Determine the [x, y] coordinate at the center of the cell enclosing the given text.  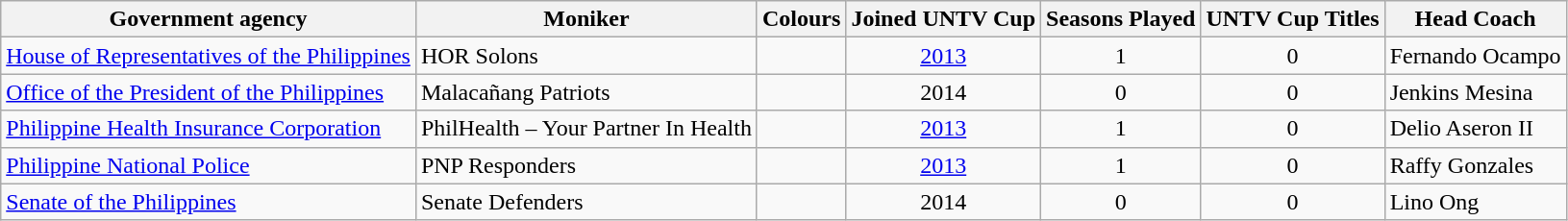
Senate Defenders [586, 202]
Raffy Gonzales [1475, 165]
Seasons Played [1121, 19]
Colours [801, 19]
Government agency [209, 19]
Senate of the Philippines [209, 202]
Philippine National Police [209, 165]
UNTV Cup Titles [1292, 19]
Delio Aseron II [1475, 129]
PNP Responders [586, 165]
HOR Solons [586, 56]
Moniker [586, 19]
PhilHealth – Your Partner In Health [586, 129]
Malacañang Patriots [586, 92]
Office of the President of the Philippines [209, 92]
Jenkins Mesina [1475, 92]
Joined UNTV Cup [944, 19]
Lino Ong [1475, 202]
House of Representatives of the Philippines [209, 56]
Fernando Ocampo [1475, 56]
Head Coach [1475, 19]
Philippine Health Insurance Corporation [209, 129]
